Search for the cell housing the specified text and yield its (X, Y) center coordinate. 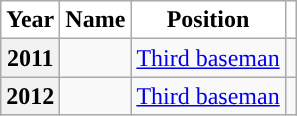
2012 (30, 96)
Name (96, 20)
Position (208, 20)
Year (30, 20)
2011 (30, 58)
